Output the (x, y) coordinate of the center of the cell containing the given text.  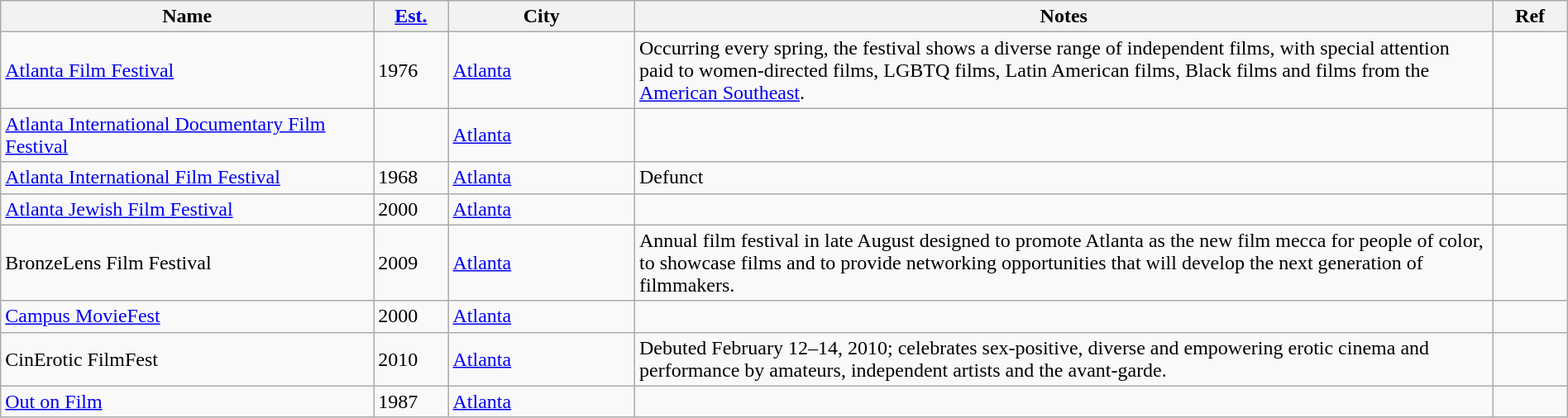
BronzeLens Film Festival (187, 263)
Est. (411, 17)
1968 (411, 178)
CinErotic FilmFest (187, 359)
1987 (411, 401)
2010 (411, 359)
City (542, 17)
Notes (1064, 17)
Campus MovieFest (187, 316)
Name (187, 17)
Atlanta International Film Festival (187, 178)
Defunct (1064, 178)
Out on Film (187, 401)
1976 (411, 70)
Ref (1530, 17)
2009 (411, 263)
Atlanta International Documentary Film Festival (187, 135)
Atlanta Jewish Film Festival (187, 209)
Atlanta Film Festival (187, 70)
